Pinpoint the cell where the given text exists, returning its [X, Y] midpoint coordinate. 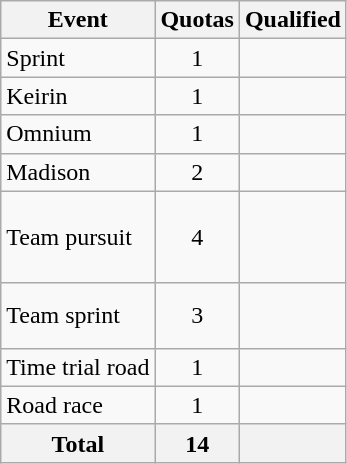
Team pursuit [78, 237]
Time trial road [78, 367]
Team sprint [78, 316]
Qualified [292, 20]
Keirin [78, 96]
Sprint [78, 58]
Road race [78, 405]
Event [78, 20]
3 [197, 316]
2 [197, 172]
14 [197, 443]
Quotas [197, 20]
Total [78, 443]
Madison [78, 172]
4 [197, 237]
Omnium [78, 134]
